Find where the given text appears and provide that cell's center as (x, y) coordinate. 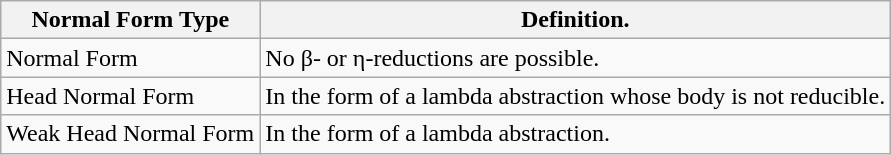
No β- or η-reductions are possible. (576, 58)
Head Normal Form (130, 96)
Normal Form (130, 58)
Normal Form Type (130, 20)
Definition. (576, 20)
Weak Head Normal Form (130, 134)
In the form of a lambda abstraction whose body is not reducible. (576, 96)
In the form of a lambda abstraction. (576, 134)
